Locate the cell with the specified text and output its [X, Y] center coordinate. 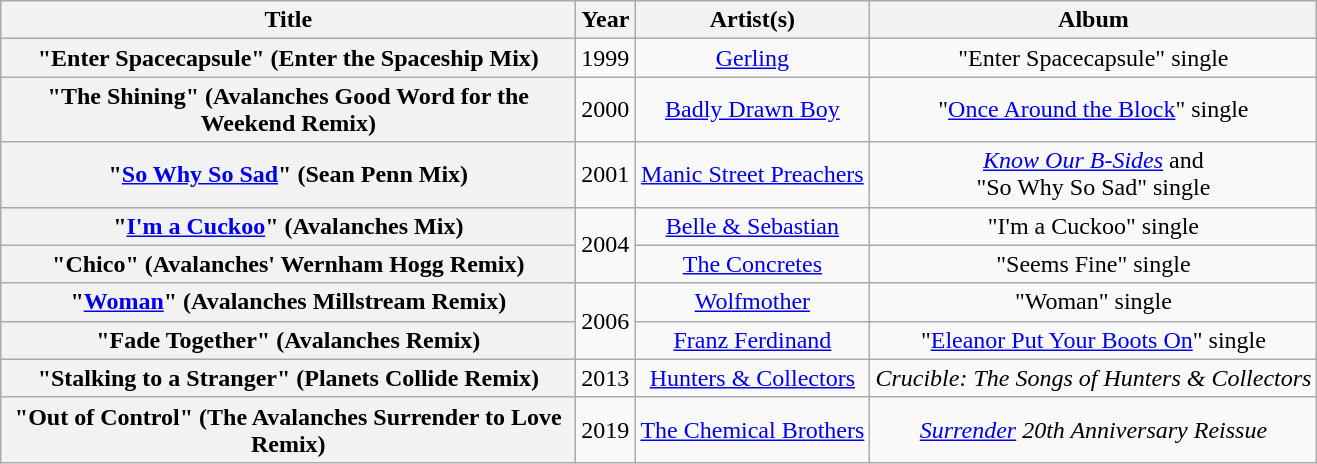
The Concretes [752, 264]
Franz Ferdinand [752, 340]
Know Our B-Sides and"So Why So Sad" single [1094, 174]
"Enter Spacecapsule" (Enter the Spaceship Mix) [288, 58]
2013 [606, 378]
Title [288, 20]
"Woman" single [1094, 302]
Gerling [752, 58]
"Seems Fine" single [1094, 264]
Album [1094, 20]
"Woman" (Avalanches Millstream Remix) [288, 302]
"I'm a Cuckoo" single [1094, 226]
2004 [606, 245]
2019 [606, 430]
"So Why So Sad" (Sean Penn Mix) [288, 174]
Surrender 20th Anniversary Reissue [1094, 430]
"Once Around the Block" single [1094, 110]
Belle & Sebastian [752, 226]
"The Shining" (Avalanches Good Word for the Weekend Remix) [288, 110]
"I'm a Cuckoo" (Avalanches Mix) [288, 226]
2001 [606, 174]
"Chico" (Avalanches' Wernham Hogg Remix) [288, 264]
Artist(s) [752, 20]
"Enter Spacecapsule" single [1094, 58]
"Eleanor Put Your Boots On" single [1094, 340]
2006 [606, 321]
Manic Street Preachers [752, 174]
The Chemical Brothers [752, 430]
2000 [606, 110]
Year [606, 20]
Crucible: The Songs of Hunters & Collectors [1094, 378]
Hunters & Collectors [752, 378]
Badly Drawn Boy [752, 110]
"Out of Control" (The Avalanches Surrender to Love Remix) [288, 430]
"Fade Together" (Avalanches Remix) [288, 340]
1999 [606, 58]
Wolfmother [752, 302]
"Stalking to a Stranger" (Planets Collide Remix) [288, 378]
